For the text-containing cell, return its midpoint in (x, y) coordinate format. 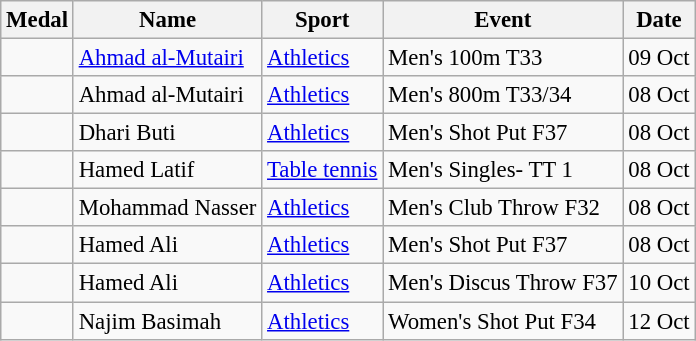
Mohammad Nasser (167, 208)
12 Oct (659, 321)
Women's Shot Put F34 (503, 321)
Table tennis (322, 170)
Men's Club Throw F32 (503, 208)
Medal (38, 20)
09 Oct (659, 58)
Men's Singles- TT 1 (503, 170)
Name (167, 20)
10 Oct (659, 283)
Dhari Buti (167, 133)
Hamed Latif (167, 170)
Event (503, 20)
Sport (322, 20)
Date (659, 20)
Men's 800m T33/34 (503, 95)
Men's Discus Throw F37 (503, 283)
Najim Basimah (167, 321)
Men's 100m T33 (503, 58)
